For the text-containing cell, return its midpoint in (X, Y) coordinate format. 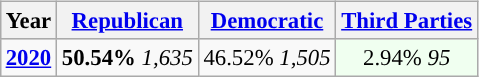
Democratic (267, 21)
46.52% 1,505 (267, 58)
Third Parties (407, 21)
2020 (28, 58)
2.94% 95 (407, 58)
Republican (128, 21)
50.54% 1,635 (128, 58)
Year (28, 21)
